Identify which cell holds the provided text, then report its [X, Y] central coordinate. 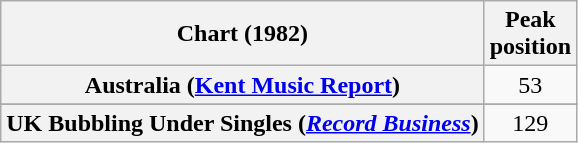
Peakposition [530, 34]
53 [530, 85]
Chart (1982) [242, 34]
129 [530, 123]
Australia (Kent Music Report) [242, 85]
UK Bubbling Under Singles (Record Business) [242, 123]
